Identify which cell holds the provided text, then report its [x, y] central coordinate. 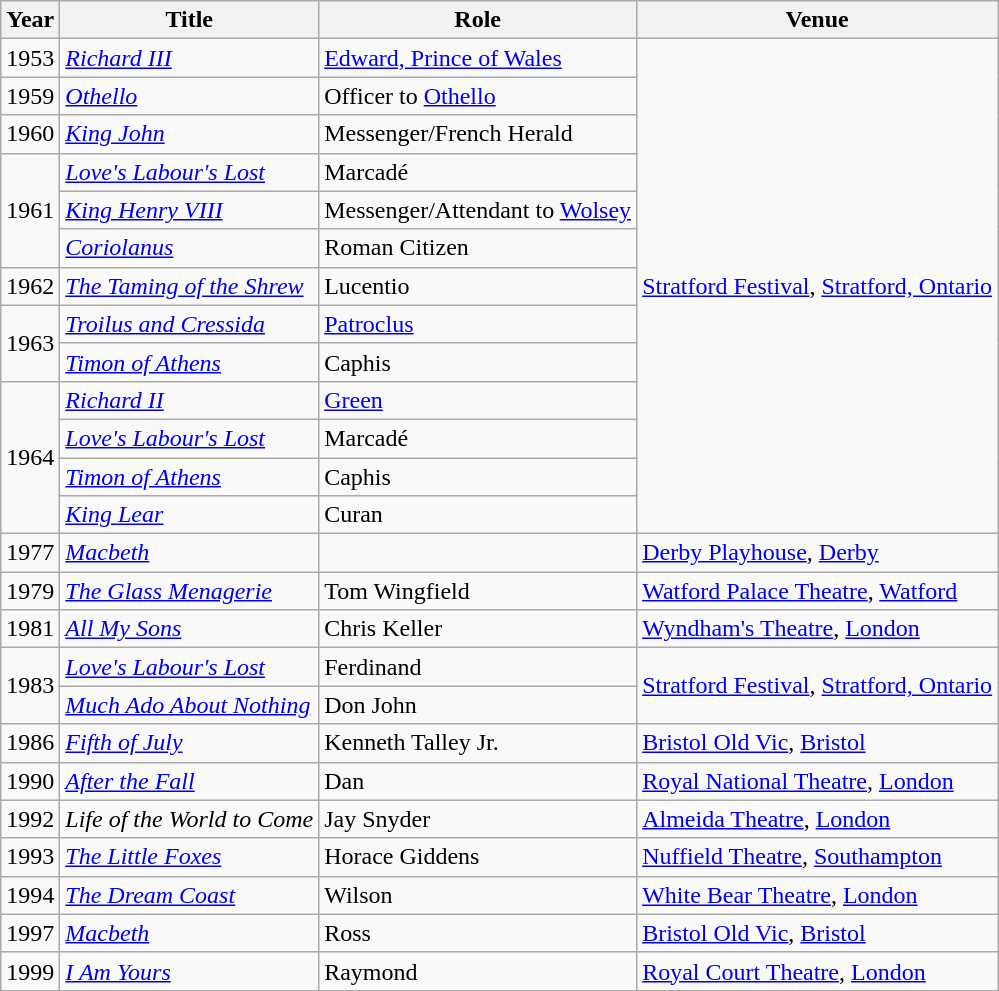
Curan [478, 515]
Kenneth Talley Jr. [478, 743]
Much Ado About Nothing [190, 705]
King Henry VIII [190, 210]
Title [190, 20]
1999 [30, 971]
1983 [30, 686]
After the Fall [190, 781]
Life of the World to Come [190, 819]
1964 [30, 457]
Almeida Theatre, London [818, 819]
Royal National Theatre, London [818, 781]
Roman Citizen [478, 248]
1961 [30, 210]
Raymond [478, 971]
Year [30, 20]
Wyndham's Theatre, London [818, 629]
The Dream Coast [190, 895]
The Glass Menagerie [190, 591]
1990 [30, 781]
Officer to Othello [478, 96]
1953 [30, 58]
1993 [30, 857]
Nuffield Theatre, Southampton [818, 857]
Lucentio [478, 286]
Role [478, 20]
Messenger/Attendant to Wolsey [478, 210]
Dan [478, 781]
Richard III [190, 58]
Ross [478, 933]
1962 [30, 286]
Watford Palace Theatre, Watford [818, 591]
Chris Keller [478, 629]
Don John [478, 705]
Jay Snyder [478, 819]
Venue [818, 20]
All My Sons [190, 629]
Wilson [478, 895]
Othello [190, 96]
Edward, Prince of Wales [478, 58]
1959 [30, 96]
King Lear [190, 515]
1977 [30, 553]
Messenger/French Herald [478, 134]
1981 [30, 629]
Green [478, 400]
Coriolanus [190, 248]
Patroclus [478, 324]
Ferdinand [478, 667]
I Am Yours [190, 971]
Derby Playhouse, Derby [818, 553]
Horace Giddens [478, 857]
The Taming of the Shrew [190, 286]
1997 [30, 933]
1992 [30, 819]
Royal Court Theatre, London [818, 971]
Troilus and Cressida [190, 324]
1994 [30, 895]
1979 [30, 591]
Richard II [190, 400]
White Bear Theatre, London [818, 895]
Tom Wingfield [478, 591]
1960 [30, 134]
1986 [30, 743]
1963 [30, 343]
The Little Foxes [190, 857]
Fifth of July [190, 743]
King John [190, 134]
